Capture the cell that displays the provided text and extract its [x, y] central coordinate. 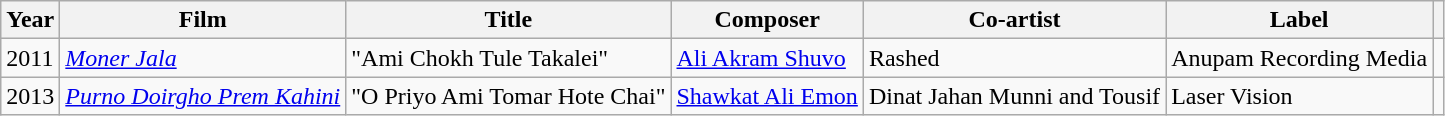
Moner Jala [203, 58]
Purno Doirgho Prem Kahini [203, 96]
Composer [767, 20]
2013 [30, 96]
Anupam Recording Media [1300, 58]
Title [508, 20]
Year [30, 20]
Ali Akram Shuvo [767, 58]
2011 [30, 58]
"Ami Chokh Tule Takalei" [508, 58]
Laser Vision [1300, 96]
"O Priyo Ami Tomar Hote Chai" [508, 96]
Rashed [1014, 58]
Label [1300, 20]
Shawkat Ali Emon [767, 96]
Film [203, 20]
Co-artist [1014, 20]
Dinat Jahan Munni and Tousif [1014, 96]
